Find where the given text appears and provide that cell's center as (x, y) coordinate. 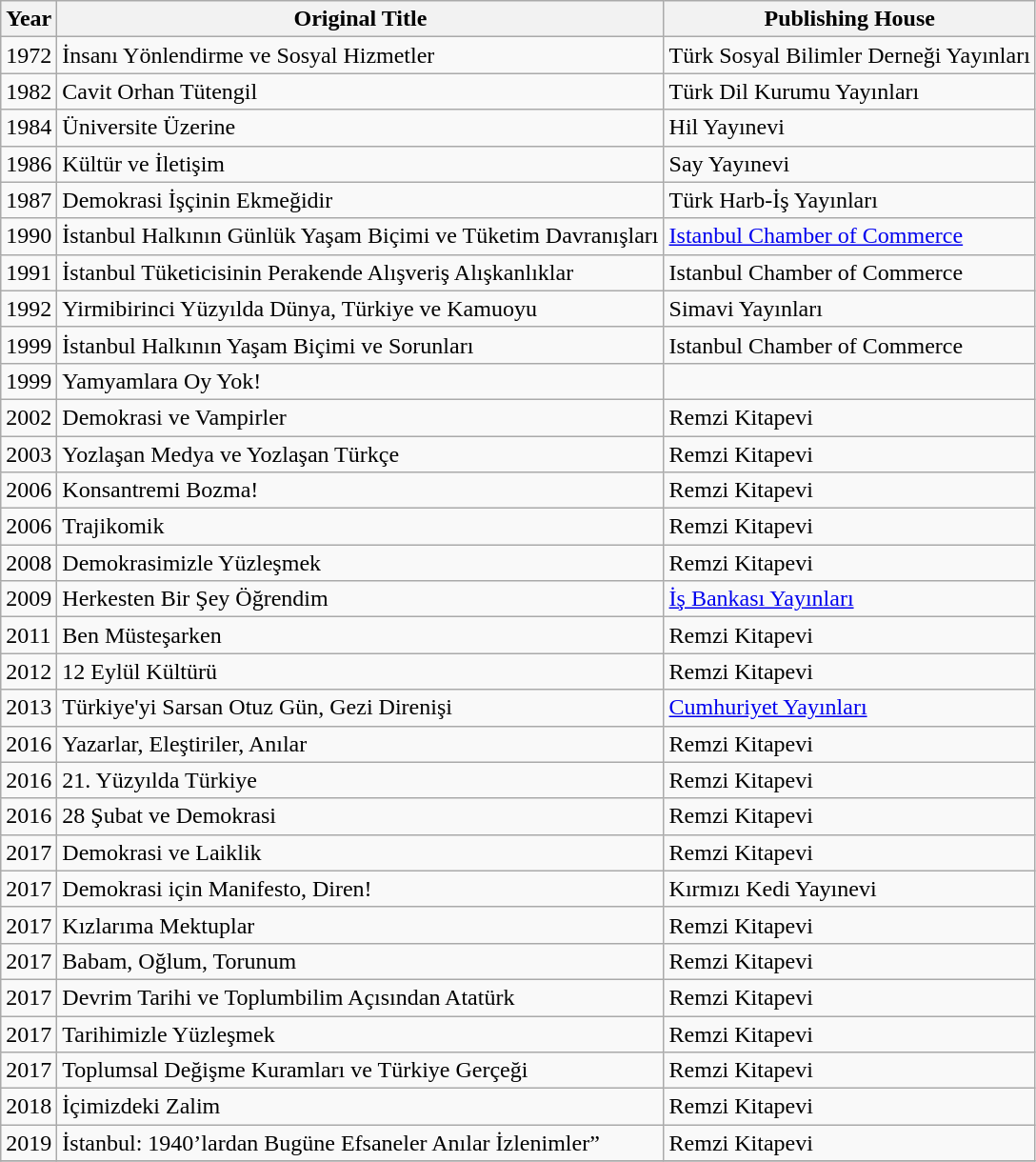
12 Eylül Kültürü (360, 671)
Say Yayınevi (849, 164)
2003 (29, 454)
İş Bankası Yayınları (849, 599)
Original Title (360, 19)
Türk Dil Kurumu Yayınları (849, 91)
Simavi Yayınları (849, 309)
Cumhuriyet Yayınları (849, 708)
İstanbul: 1940’lardan Bugüne Efsaneler Anılar İzlenimler” (360, 1143)
2008 (29, 563)
Babam, Oğlum, Torunum (360, 961)
2011 (29, 635)
1984 (29, 128)
2013 (29, 708)
Ben Müsteşarken (360, 635)
1986 (29, 164)
21. Yüzyılda Türkiye (360, 780)
Trajikomik (360, 527)
Kırmızı Kedi Yayınevi (849, 889)
1990 (29, 236)
2009 (29, 599)
2012 (29, 671)
Demokrasi ve Laiklik (360, 852)
Toplumsal Değişme Kuramları ve Türkiye Gerçeği (360, 1071)
1972 (29, 55)
Yozlaşan Medya ve Yozlaşan Türkçe (360, 454)
Cavit Orhan Tütengil (360, 91)
1982 (29, 91)
Türkiye'yi Sarsan Otuz Gün, Gezi Direnişi (360, 708)
2019 (29, 1143)
Yamyamlara Oy Yok! (360, 381)
28 Şubat ve Demokrasi (360, 816)
2002 (29, 417)
Devrim Tarihi ve Toplumbilim Açısından Atatürk (360, 997)
İstanbul Halkının Günlük Yaşam Biçimi ve Tüketim Davranışları (360, 236)
Demokrasi İşçinin Ekmeğidir (360, 200)
Herkesten Bir Şey Öğrendim (360, 599)
1992 (29, 309)
Demokrasimizle Yüzleşmek (360, 563)
İçimizdeki Zalim (360, 1107)
Demokrasi için Manifesto, Diren! (360, 889)
İnsanı Yönlendirme ve Sosyal Hizmetler (360, 55)
İstanbul Tüketicisinin Perakende Alışveriş Alışkanlıklar (360, 272)
Konsantremi Bozma! (360, 491)
Publishing House (849, 19)
Year (29, 19)
2018 (29, 1107)
Türk Sosyal Bilimler Derneği Yayınları (849, 55)
Türk Harb-İş Yayınları (849, 200)
Kültür ve İletişim (360, 164)
Yazarlar, Eleştiriler, Anılar (360, 744)
Yirmibirinci Yüzyılda Dünya, Türkiye ve Kamuoyu (360, 309)
Demokrasi ve Vampirler (360, 417)
Hil Yayınevi (849, 128)
1987 (29, 200)
Üniversite Üzerine (360, 128)
Kızlarıma Mektuplar (360, 925)
1991 (29, 272)
İstanbul Halkının Yaşam Biçimi ve Sorunları (360, 345)
Tarihimizle Yüzleşmek (360, 1033)
